Determine the (x, y) coordinate at the center of the cell enclosing the given text.  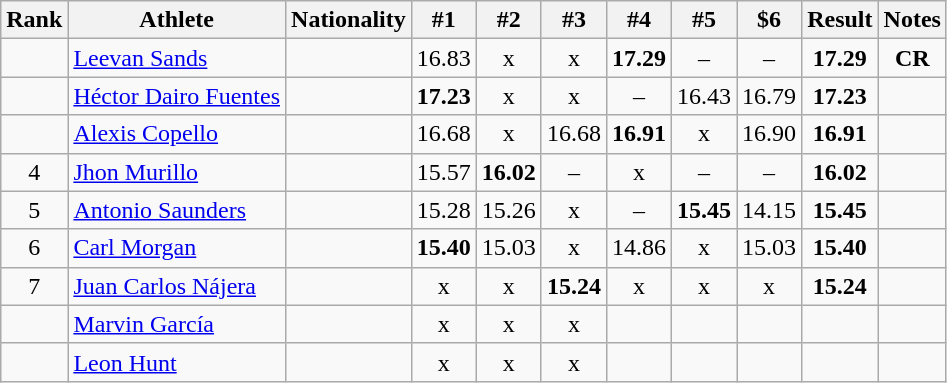
15.26 (508, 210)
Athlete (177, 20)
Alexis Copello (177, 134)
#1 (444, 20)
CR (912, 58)
Leon Hunt (177, 362)
#5 (704, 20)
14.15 (770, 210)
Antonio Saunders (177, 210)
15.28 (444, 210)
4 (34, 172)
15.57 (444, 172)
#3 (574, 20)
Marvin García (177, 324)
6 (34, 248)
Jhon Murillo (177, 172)
Notes (912, 20)
Leevan Sands (177, 58)
Rank (34, 20)
Juan Carlos Nájera (177, 286)
Result (840, 20)
16.90 (770, 134)
Nationality (349, 20)
16.83 (444, 58)
5 (34, 210)
Carl Morgan (177, 248)
14.86 (638, 248)
16.43 (704, 96)
7 (34, 286)
16.79 (770, 96)
#4 (638, 20)
Héctor Dairo Fuentes (177, 96)
#2 (508, 20)
$6 (770, 20)
